Find where the given text appears and provide that cell's center as [X, Y] coordinate. 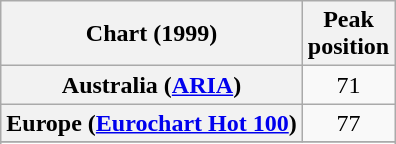
71 [348, 85]
Europe (Eurochart Hot 100) [152, 123]
Australia (ARIA) [152, 85]
Chart (1999) [152, 34]
Peakposition [348, 34]
77 [348, 123]
